Find where the given text appears and provide that cell's center as [x, y] coordinate. 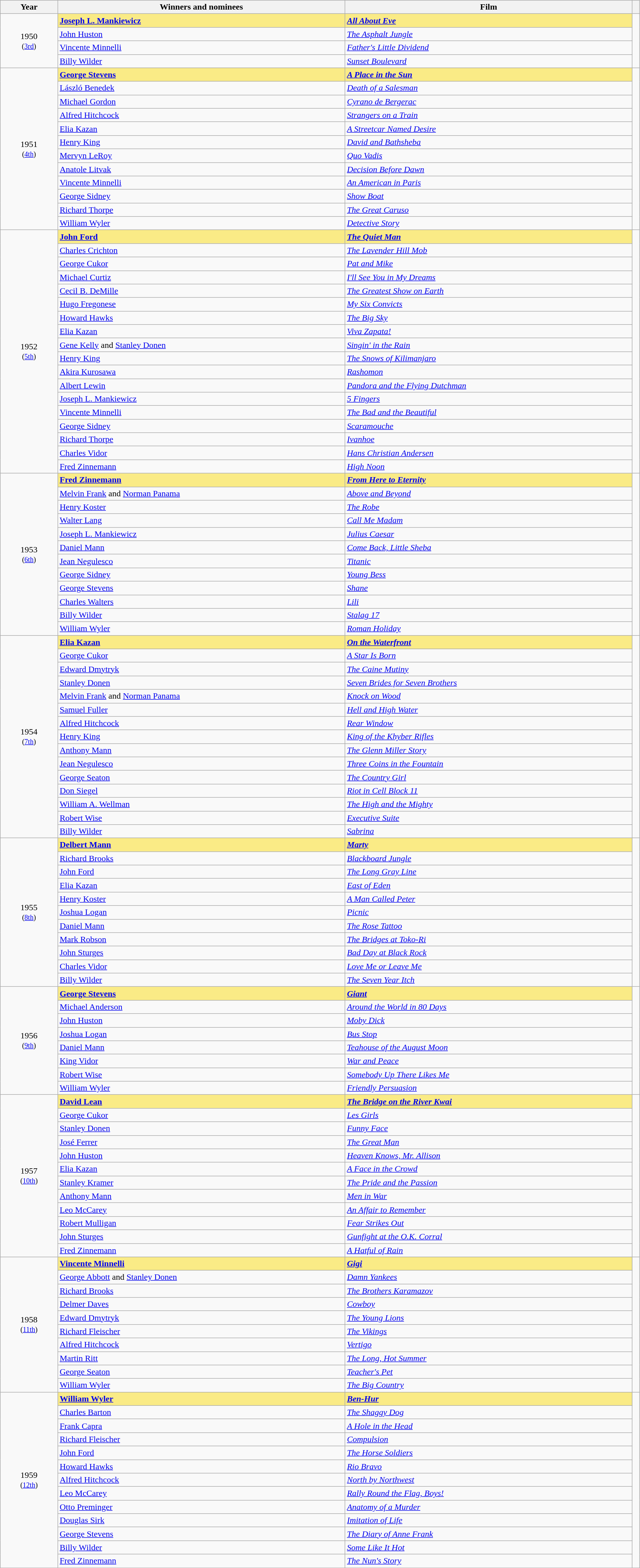
Hugo Fregonese [201, 304]
Stalag 17 [489, 615]
Winners and nominees [201, 7]
Don Siegel [201, 791]
Some Like It Hot [489, 1547]
The Brothers Karamazov [489, 1291]
The Country Girl [489, 777]
North by Northwest [489, 1480]
Frank Capra [201, 1426]
1959(12th) [29, 1480]
Friendly Persuasion [489, 1088]
Three Coins in the Fountain [489, 764]
Bus Stop [489, 1034]
László Benedek [201, 88]
A Man Called Peter [489, 899]
Bad Day at Black Rock [489, 953]
Michael Anderson [201, 1007]
Executive Suite [489, 818]
Charles Barton [201, 1412]
Cowboy [489, 1304]
Pat and Mike [489, 264]
An American in Paris [489, 183]
Seven Brides for Seven Brothers [489, 683]
Marty [489, 845]
Shane [489, 588]
Roman Holiday [489, 629]
The Great Man [489, 1142]
Titanic [489, 561]
An Affair to Remember [489, 1209]
High Noon [489, 466]
1955(8th) [29, 912]
Father's Little Dividend [489, 48]
Akira Kurosawa [201, 372]
Anatomy of a Murder [489, 1507]
1951(4th) [29, 149]
Sunset Boulevard [489, 61]
The Vikings [489, 1331]
Heaven Knows, Mr. Allison [489, 1155]
Otto Preminger [201, 1507]
Fear Strikes Out [489, 1223]
The Great Caruso [489, 210]
The Caine Mutiny [489, 669]
Teahouse of the August Moon [489, 1048]
Teacher's Pet [489, 1372]
Delmer Daves [201, 1304]
1956(9th) [29, 1040]
A Hole in the Head [489, 1426]
The Diary of Anne Frank [489, 1534]
George Abbott and Stanley Donen [201, 1277]
The Shaggy Dog [489, 1412]
Show Boat [489, 196]
Douglas Sirk [201, 1520]
1953(6th) [29, 554]
Quo Vadis [489, 155]
Detective Story [489, 223]
Walter Lang [201, 520]
Gunfight at the O.K. Corral [489, 1236]
Charles Walters [201, 602]
Young Bess [489, 574]
Ben-Hur [489, 1399]
Year [29, 7]
The Robe [489, 507]
Rio Bravo [489, 1466]
A Star Is Born [489, 656]
José Ferrer [201, 1142]
Charles Crichton [201, 250]
Michael Gordon [201, 102]
Delbert Mann [201, 845]
Compulsion [489, 1439]
Cecil B. DeMille [201, 291]
King of the Khyber Rifles [489, 737]
The Big Country [489, 1385]
Ivanhoe [489, 439]
Les Girls [489, 1115]
From Here to Eternity [489, 480]
Moby Dick [489, 1020]
1952(5th) [29, 351]
Strangers on a Train [489, 115]
Decision Before Dawn [489, 169]
Men in War [489, 1196]
Pandora and the Flying Dutchman [489, 385]
The Asphalt Jungle [489, 34]
Knock on Wood [489, 696]
Picnic [489, 912]
Anatole Litvak [201, 169]
Rally Round the Flag, Boys! [489, 1493]
The Quiet Man [489, 237]
Sabrina [489, 831]
Julius Caesar [489, 534]
Somebody Up There Likes Me [489, 1075]
Giant [489, 993]
Rashomon [489, 372]
Hans Christian Andersen [489, 453]
Around the World in 80 Days [489, 1007]
My Six Convicts [489, 304]
1950(3rd) [29, 41]
King Vidor [201, 1061]
The Rose Tattoo [489, 926]
David Lean [201, 1102]
Death of a Salesman [489, 88]
The Greatest Show on Earth [489, 291]
The Snows of Kilimanjaro [489, 358]
The Glenn Miller Story [489, 750]
William A. Wellman [201, 804]
The High and the Mighty [489, 804]
I'll See You in My Dreams [489, 277]
Rear Window [489, 723]
The Seven Year Itch [489, 980]
Robert Mulligan [201, 1223]
Call Me Madam [489, 520]
The Big Sky [489, 318]
Michael Curtiz [201, 277]
Imitation of Life [489, 1520]
5 Fingers [489, 399]
Damn Yankees [489, 1277]
Blackboard Jungle [489, 858]
A Streetcar Named Desire [489, 129]
The Nun's Story [489, 1561]
The Young Lions [489, 1318]
Riot in Cell Block 11 [489, 791]
War and Peace [489, 1061]
Gigi [489, 1264]
Hell and High Water [489, 710]
The Long Gray Line [489, 872]
A Face in the Crowd [489, 1169]
A Place in the Sun [489, 75]
Viva Zapata! [489, 331]
The Bridges at Toko-Ri [489, 939]
Scaramouche [489, 426]
The Pride and the Passion [489, 1182]
Samuel Fuller [201, 710]
1958(11th) [29, 1325]
1957(10th) [29, 1176]
Lili [489, 602]
The Horse Soldiers [489, 1453]
1954(7th) [29, 737]
Above and Beyond [489, 493]
Singin' in the Rain [489, 345]
Gene Kelly and Stanley Donen [201, 345]
All About Eve [489, 21]
Vertigo [489, 1345]
Albert Lewin [201, 385]
The Lavender Hill Mob [489, 250]
David and Bathsheba [489, 142]
East of Eden [489, 885]
Stanley Kramer [201, 1182]
Come Back, Little Sheba [489, 547]
Mervyn LeRoy [201, 155]
Cyrano de Bergerac [489, 102]
Mark Robson [201, 939]
Funny Face [489, 1129]
Film [489, 7]
The Bridge on the River Kwai [489, 1102]
Love Me or Leave Me [489, 966]
Martin Ritt [201, 1358]
The Long, Hot Summer [489, 1358]
A Hatful of Rain [489, 1250]
The Bad and the Beautiful [489, 413]
On the Waterfront [489, 642]
